Return the (x, y) coordinate for the center point of the cell that contains the specified text.  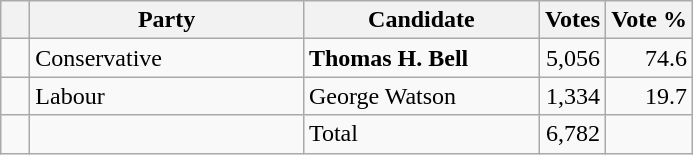
Votes (572, 20)
Labour (167, 96)
George Watson (421, 96)
19.7 (650, 96)
Party (167, 20)
1,334 (572, 96)
Thomas H. Bell (421, 58)
Conservative (167, 58)
5,056 (572, 58)
6,782 (572, 134)
Candidate (421, 20)
Total (421, 134)
Vote % (650, 20)
74.6 (650, 58)
